Return [X, Y] of the center of cell containing provided text 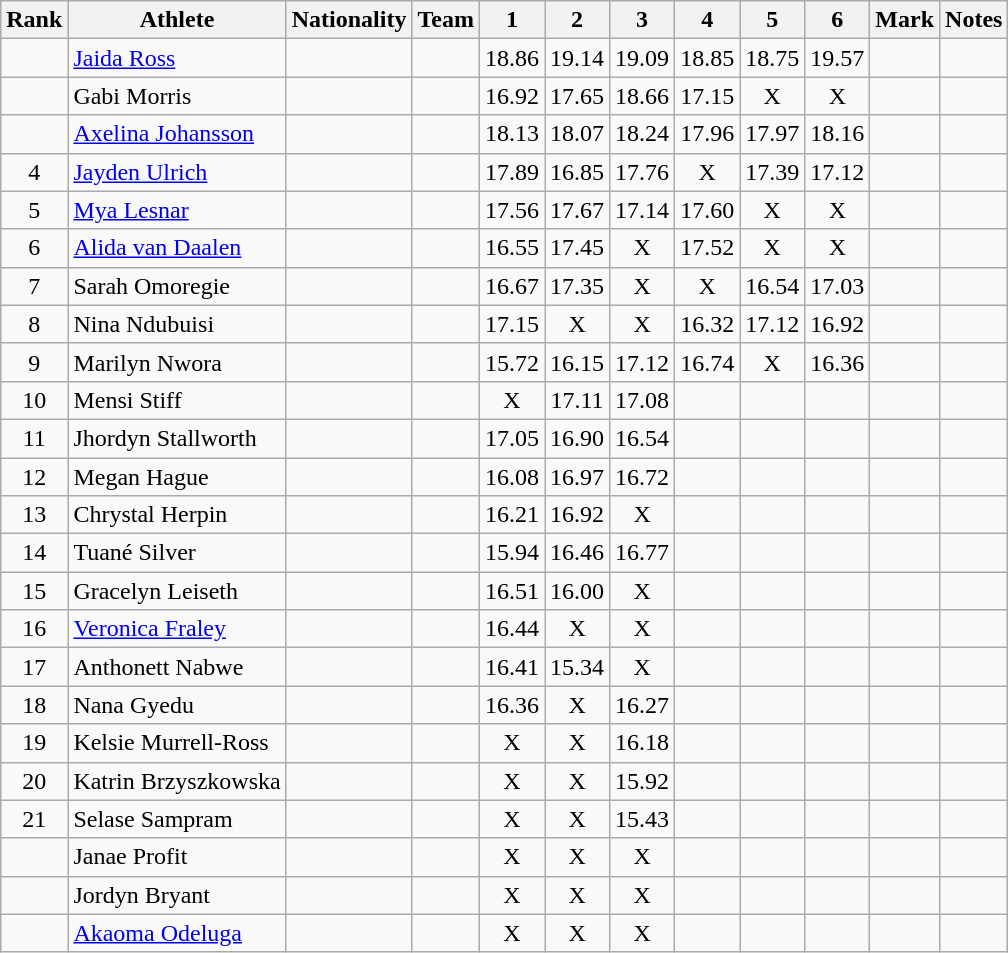
3 [642, 20]
17.35 [578, 286]
16.46 [578, 553]
16.00 [578, 591]
16.41 [512, 667]
Veronica Fraley [177, 629]
Selase Sampram [177, 819]
15.72 [512, 362]
Mensi Stiff [177, 400]
Nationality [349, 20]
Gracelyn Leiseth [177, 591]
18.16 [838, 134]
Alida van Daalen [177, 248]
17.08 [642, 400]
16.21 [512, 515]
Athlete [177, 20]
18.85 [708, 58]
16.08 [512, 477]
16.85 [578, 172]
16.15 [578, 362]
Chrystal Herpin [177, 515]
Sarah Omoregie [177, 286]
18.86 [512, 58]
19.14 [578, 58]
11 [34, 438]
10 [34, 400]
7 [34, 286]
17.45 [578, 248]
16.67 [512, 286]
Jhordyn Stallworth [177, 438]
8 [34, 324]
14 [34, 553]
17.14 [642, 210]
19.57 [838, 58]
16 [34, 629]
17.56 [512, 210]
Notes [974, 20]
Team [446, 20]
17.65 [578, 96]
9 [34, 362]
16.27 [642, 705]
17.39 [772, 172]
15 [34, 591]
Gabi Morris [177, 96]
Megan Hague [177, 477]
Jayden Ulrich [177, 172]
17.52 [708, 248]
13 [34, 515]
17 [34, 667]
12 [34, 477]
16.97 [578, 477]
19.09 [642, 58]
18 [34, 705]
Nina Ndubuisi [177, 324]
Marilyn Nwora [177, 362]
Anthonett Nabwe [177, 667]
Katrin Brzyszkowska [177, 781]
16.90 [578, 438]
15.34 [578, 667]
16.18 [642, 743]
15.43 [642, 819]
17.67 [578, 210]
18.07 [578, 134]
18.75 [772, 58]
17.11 [578, 400]
Mark [905, 20]
1 [512, 20]
19 [34, 743]
17.96 [708, 134]
2 [578, 20]
21 [34, 819]
16.74 [708, 362]
Jaida Ross [177, 58]
Rank [34, 20]
Nana Gyedu [177, 705]
17.03 [838, 286]
Axelina Johansson [177, 134]
15.94 [512, 553]
17.05 [512, 438]
17.76 [642, 172]
16.51 [512, 591]
15.92 [642, 781]
Mya Lesnar [177, 210]
18.24 [642, 134]
16.32 [708, 324]
20 [34, 781]
18.13 [512, 134]
Akaoma Odeluga [177, 933]
16.55 [512, 248]
18.66 [642, 96]
17.60 [708, 210]
Tuané Silver [177, 553]
16.77 [642, 553]
Kelsie Murrell-Ross [177, 743]
Janae Profit [177, 857]
Jordyn Bryant [177, 895]
17.89 [512, 172]
16.72 [642, 477]
16.44 [512, 629]
17.97 [772, 134]
